Locate the cell with the specified text and output its (x, y) center coordinate. 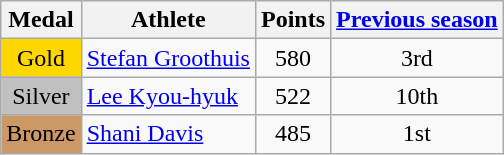
580 (292, 58)
Stefan Groothuis (168, 58)
10th (418, 96)
Lee Kyou-hyuk (168, 96)
485 (292, 134)
Bronze (41, 134)
3rd (418, 58)
Shani Davis (168, 134)
Gold (41, 58)
Silver (41, 96)
1st (418, 134)
Points (292, 20)
Medal (41, 20)
Previous season (418, 20)
Athlete (168, 20)
522 (292, 96)
